Locate the cell with the specified text and output its [X, Y] center coordinate. 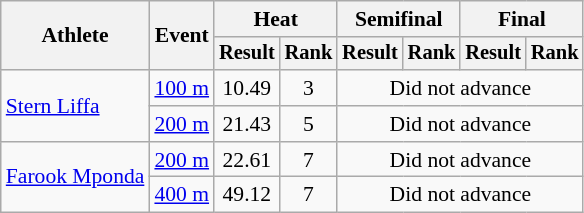
Heat [276, 19]
Event [182, 36]
Athlete [76, 36]
400 m [182, 195]
Final [522, 19]
Farook Mponda [76, 178]
10.49 [247, 88]
100 m [182, 88]
Semifinal [398, 19]
Stern Liffa [76, 106]
21.43 [247, 124]
3 [309, 88]
22.61 [247, 160]
5 [309, 124]
49.12 [247, 195]
